Identify which cell holds the provided text, then report its [X, Y] central coordinate. 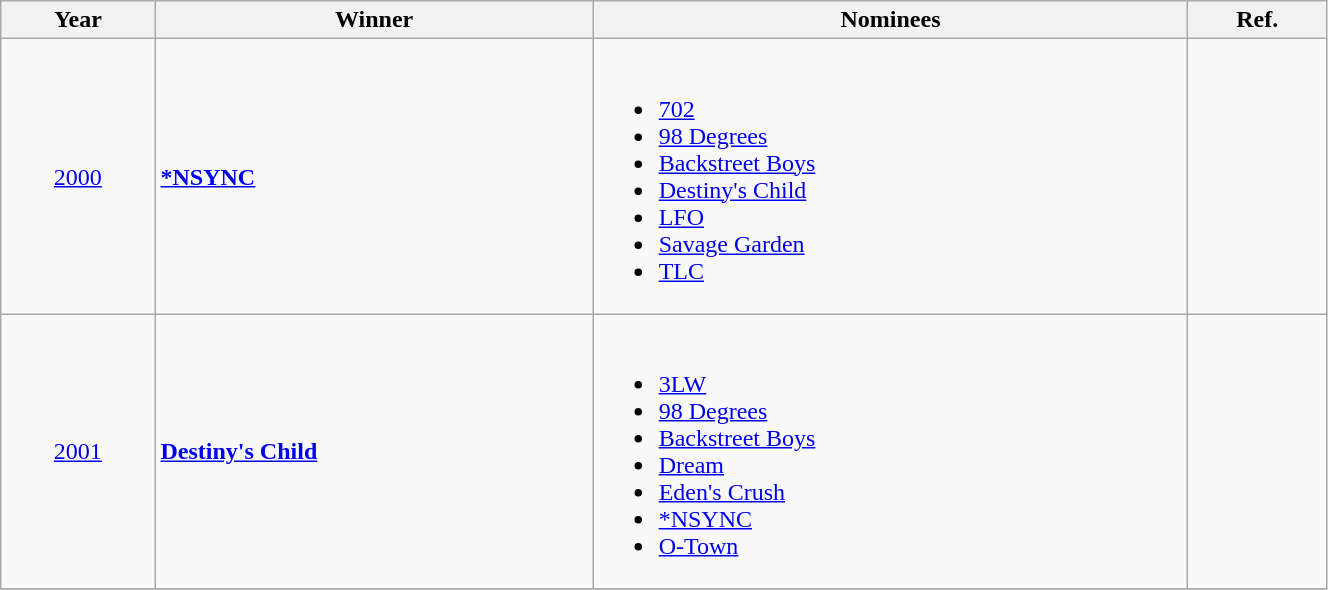
2001 [78, 452]
Winner [374, 20]
3LW98 DegreesBackstreet BoysDreamEden's Crush*NSYNCO-Town [890, 452]
Destiny's Child [374, 452]
Nominees [890, 20]
2000 [78, 176]
Ref. [1258, 20]
70298 DegreesBackstreet BoysDestiny's ChildLFOSavage GardenTLC [890, 176]
Year [78, 20]
*NSYNC [374, 176]
